For the text-containing cell, return its midpoint in (X, Y) coordinate format. 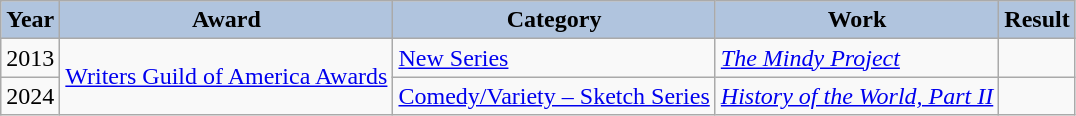
New Series (554, 58)
History of the World, Part II (857, 96)
The Mindy Project (857, 58)
Award (226, 20)
Writers Guild of America Awards (226, 77)
2024 (30, 96)
Category (554, 20)
Work (857, 20)
Result (1037, 20)
Comedy/Variety – Sketch Series (554, 96)
Year (30, 20)
2013 (30, 58)
